Capture the cell that displays the provided text and extract its (X, Y) central coordinate. 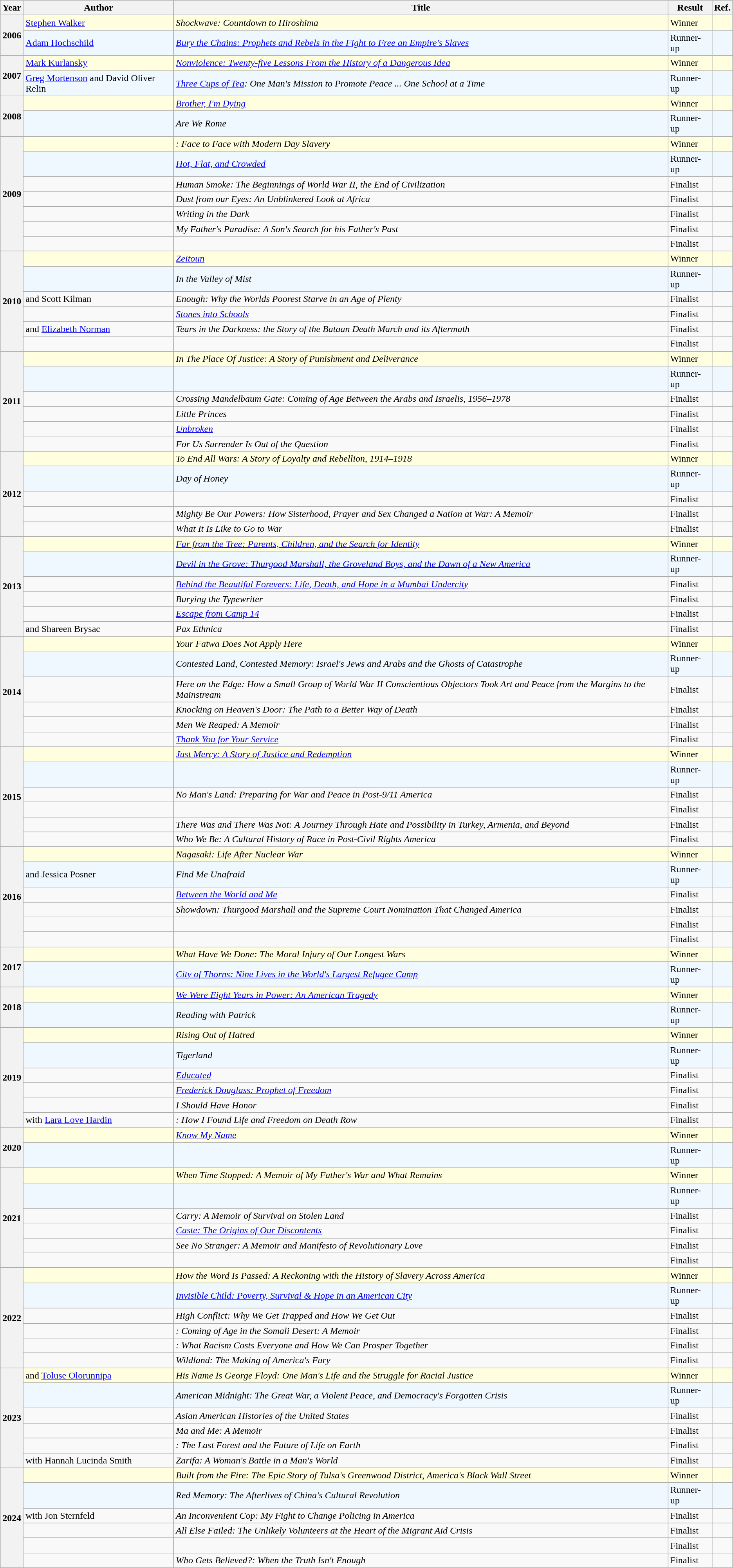
2021 (12, 1218)
Who Gets Believed?: When the Truth Isn't Enough (421, 1560)
: Face to Face with Modern Day Slavery (421, 144)
Day of Honey (421, 478)
Your Fatwa Does Not Apply Here (421, 644)
2020 (12, 1148)
Just Mercy: A Story of Justice and Redemption (421, 754)
and Scott Kilman (99, 299)
I Should Have Honor (421, 1105)
2010 (12, 301)
High Conflict: Why We Get Trapped and How We Get Out (421, 1315)
Burying the Typewriter (421, 599)
Human Smoke: The Beginnings of World War II, the End of Civilization (421, 184)
: Coming of Age in the Somali Desert: A Memoir (421, 1331)
What It Is Like to Go to War (421, 529)
Showdown: Thurgood Marshall and the Supreme Court Nomination That Changed America (421, 909)
An Inconvenient Cop: My Fight to Change Policing in America (421, 1516)
and Toluse Olorunnipa (99, 1375)
Greg Mortenson and David Oliver Relin (99, 83)
Title (421, 8)
Tigerland (421, 1055)
2017 (12, 967)
There Was and There Was Not: A Journey Through Hate and Possibility in Turkey, Armenia, and Beyond (421, 825)
2022 (12, 1318)
Mark Kurlansky (99, 63)
Writing in the Dark (421, 214)
Educated (421, 1075)
2007 (12, 76)
All Else Failed: The Unlikely Volunteers at the Heart of the Migrant Aid Crisis (421, 1530)
Zeitoun (421, 259)
Far from the Tree: Parents, Children, and the Search for Identity (421, 544)
2015 (12, 796)
: How I Found Life and Freedom on Death Row (421, 1120)
Behind the Beautiful Forevers: Life, Death, and Hope in a Mumbai Undercity (421, 584)
See No Stranger: A Memoir and Manifesto of Revolutionary Love (421, 1245)
Men We Reaped: A Memoir (421, 724)
Enough: Why the Worlds Poorest Starve in an Age of Plenty (421, 299)
Result (690, 8)
Adam Hochschild (99, 43)
2023 (12, 1418)
Reading with Patrick (421, 1015)
with Hannah Lucinda Smith (99, 1460)
Pax Ethnica (421, 629)
Contested Land, Contested Memory: Israel's Jews and Arabs and the Ghosts of Catastrophe (421, 664)
How the Word Is Passed: A Reckoning with the History of Slavery Across America (421, 1275)
Dust from our Eyes: An Unblinkered Look at Africa (421, 199)
Author (99, 8)
Stephen Walker (99, 23)
2024 (12, 1517)
In the Valley of Mist (421, 279)
Are We Rome (421, 124)
2014 (12, 691)
In The Place Of Justice: A Story of Punishment and Deliverance (421, 359)
No Man's Land: Preparing for War and Peace in Post-9/11 America (421, 795)
2013 (12, 586)
: The Last Forest and the Future of Life on Earth (421, 1445)
Ma and Me: A Memoir (421, 1431)
Nagasaki: Life After Nuclear War (421, 854)
Nonviolence: Twenty-five Lessons From the History of a Dangerous Idea (421, 63)
Shockwave: Countdown to Hiroshima (421, 23)
Know My Name (421, 1135)
To End All Wars: A Story of Loyalty and Rebellion, 1914–1918 (421, 458)
Who We Be: A Cultural History of Race in Post-Civil Rights America (421, 839)
Crossing Mandelbaum Gate: Coming of Age Between the Arabs and Israelis, 1956–1978 (421, 399)
Red Memory: The Afterlives of China's Cultural Revolution (421, 1496)
2011 (12, 401)
and Shareen Brysac (99, 629)
and Elizabeth Norman (99, 329)
Find Me Unafraid (421, 875)
2019 (12, 1077)
Between the World and Me (421, 895)
Wildland: The Making of America's Fury (421, 1360)
My Father's Paradise: A Son's Search for his Father's Past (421, 229)
Unbroken (421, 429)
Rising Out of Hatred (421, 1035)
His Name Is George Floyd: One Man's Life and the Struggle for Racial Justice (421, 1375)
2018 (12, 1007)
Little Princes (421, 414)
What Have We Done: The Moral Injury of Our Longest Wars (421, 954)
When Time Stopped: A Memoir of My Father's War and What Remains (421, 1175)
2006 (12, 35)
For Us Surrender Is Out of the Question (421, 444)
with Jon Sternfeld (99, 1516)
Asian American Histories of the United States (421, 1416)
: What Racism Costs Everyone and How We Can Prosper Together (421, 1346)
and Jessica Posner (99, 875)
Carry: A Memoir of Survival on Stolen Land (421, 1216)
2009 (12, 193)
Thank You for Your Service (421, 739)
2012 (12, 493)
Bury the Chains: Prophets and Rebels in the Fight to Free an Empire's Slaves (421, 43)
Ref. (722, 8)
Three Cups of Tea: One Man's Mission to Promote Peace ... One School at a Time (421, 83)
2016 (12, 897)
Frederick Douglass: Prophet of Freedom (421, 1090)
Tears in the Darkness: the Story of the Bataan Death March and its Aftermath (421, 329)
Knocking on Heaven's Door: The Path to a Better Way of Death (421, 709)
We Were Eight Years in Power: An American Tragedy (421, 994)
Mighty Be Our Powers: How Sisterhood, Prayer and Sex Changed a Nation at War: A Memoir (421, 514)
with Lara Love Hardin (99, 1120)
Hot, Flat, and Crowded (421, 164)
Brother, I'm Dying (421, 103)
Year (12, 8)
Built from the Fire: The Epic Story of Tulsa's Greenwood District, America's Black Wall Street (421, 1475)
American Midnight: The Great War, a Violent Peace, and Democracy's Forgotten Crisis (421, 1395)
Caste: The Origins of Our Discontents (421, 1231)
2008 (12, 116)
Zarifa: A Woman's Battle in a Man's World (421, 1460)
City of Thorns: Nine Lives in the World's Largest Refugee Camp (421, 974)
Escape from Camp 14 (421, 614)
Devil in the Grove: Thurgood Marshall, the Groveland Boys, and the Dawn of a New America (421, 564)
Stones into Schools (421, 314)
Here on the Edge: How a Small Group of World War II Conscientious Objectors Took Art and Peace from the Margins to the Mainstream (421, 689)
Invisible Child: Poverty, Survival & Hope in an American City (421, 1295)
